Pinpoint the cell where the given text exists, returning its (x, y) midpoint coordinate. 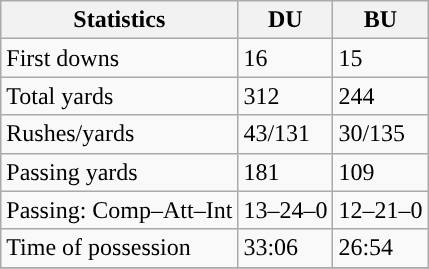
26:54 (380, 248)
43/131 (286, 134)
Statistics (120, 20)
DU (286, 20)
16 (286, 58)
Passing yards (120, 172)
BU (380, 20)
Time of possession (120, 248)
244 (380, 96)
Passing: Comp–Att–Int (120, 210)
12–21–0 (380, 210)
15 (380, 58)
30/135 (380, 134)
13–24–0 (286, 210)
181 (286, 172)
109 (380, 172)
Rushes/yards (120, 134)
Total yards (120, 96)
First downs (120, 58)
33:06 (286, 248)
312 (286, 96)
